Pinpoint the cell where the given text exists, returning its [x, y] midpoint coordinate. 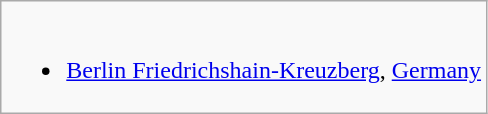
Berlin Friedrichshain-Kreuzberg, Germany [244, 58]
